Locate the cell with the specified text and output its (x, y) center coordinate. 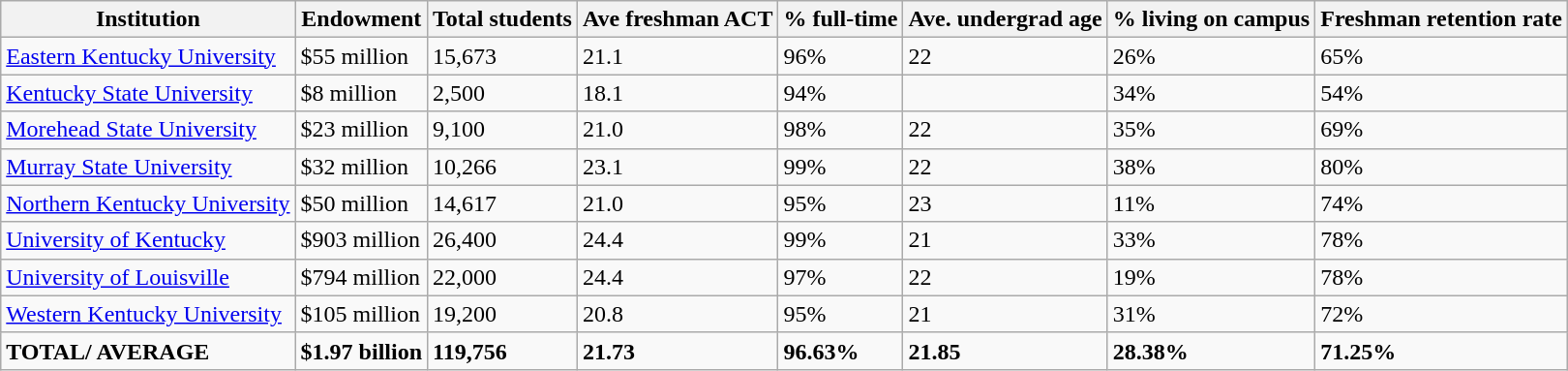
Murray State University (148, 167)
$55 million (361, 56)
Ave freshman ACT (678, 19)
$903 million (361, 240)
34% (1211, 93)
TOTAL/ AVERAGE (148, 351)
35% (1211, 130)
Kentucky State University (148, 93)
26% (1211, 56)
98% (840, 130)
Institution (148, 19)
72% (1442, 314)
21.73 (678, 351)
65% (1442, 56)
31% (1211, 314)
$23 million (361, 130)
119,756 (503, 351)
54% (1442, 93)
21.85 (1005, 351)
Eastern Kentucky University (148, 56)
2,500 (503, 93)
22,000 (503, 277)
11% (1211, 203)
Ave. undergrad age (1005, 19)
28.38% (1211, 351)
94% (840, 93)
$50 million (361, 203)
23 (1005, 203)
$1.97 billion (361, 351)
% full-time (840, 19)
33% (1211, 240)
Endowment (361, 19)
$794 million (361, 277)
$8 million (361, 93)
Total students (503, 19)
74% (1442, 203)
96% (840, 56)
Freshman retention rate (1442, 19)
Morehead State University (148, 130)
Western Kentucky University (148, 314)
97% (840, 277)
19% (1211, 277)
$105 million (361, 314)
71.25% (1442, 351)
80% (1442, 167)
96.63% (840, 351)
21.1 (678, 56)
18.1 (678, 93)
University of Louisville (148, 277)
9,100 (503, 130)
14,617 (503, 203)
38% (1211, 167)
15,673 (503, 56)
University of Kentucky (148, 240)
20.8 (678, 314)
10,266 (503, 167)
69% (1442, 130)
$32 million (361, 167)
19,200 (503, 314)
26,400 (503, 240)
23.1 (678, 167)
% living on campus (1211, 19)
Northern Kentucky University (148, 203)
